Find where the given text appears and provide that cell's center as [X, Y] coordinate. 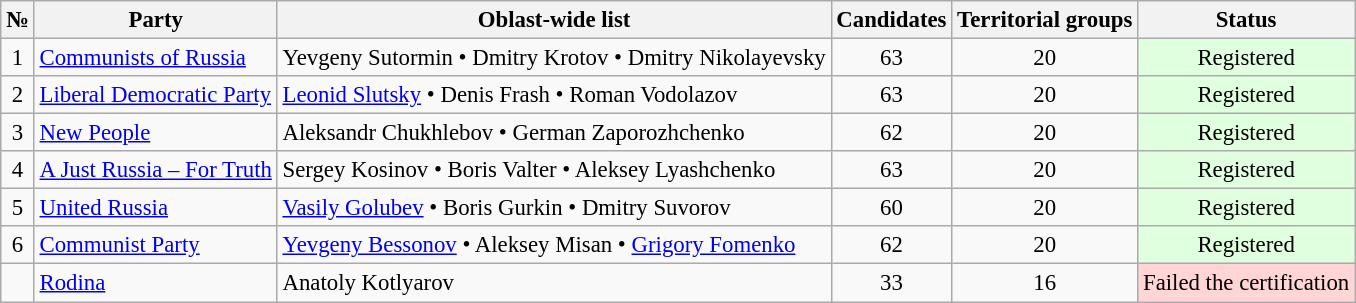
Sergey Kosinov • Boris Valter • Aleksey Lyashchenko [554, 170]
3 [18, 133]
Status [1246, 20]
Candidates [892, 20]
4 [18, 170]
Failed the certification [1246, 283]
United Russia [156, 208]
№ [18, 20]
60 [892, 208]
Oblast-wide list [554, 20]
Aleksandr Chukhlebov • German Zaporozhchenko [554, 133]
Rodina [156, 283]
2 [18, 95]
Communist Party [156, 245]
Anatoly Kotlyarov [554, 283]
Territorial groups [1045, 20]
New People [156, 133]
Yevgeny Bessonov • Aleksey Misan • Grigory Fomenko [554, 245]
Party [156, 20]
33 [892, 283]
5 [18, 208]
Vasily Golubev • Boris Gurkin • Dmitry Suvorov [554, 208]
Leonid Slutsky • Denis Frash • Roman Vodolazov [554, 95]
Communists of Russia [156, 58]
1 [18, 58]
6 [18, 245]
16 [1045, 283]
Liberal Democratic Party [156, 95]
Yevgeny Sutormin • Dmitry Krotov • Dmitry Nikolayevsky [554, 58]
A Just Russia – For Truth [156, 170]
